Extract the (X, Y) coordinate from the center of the cell holding the provided text.  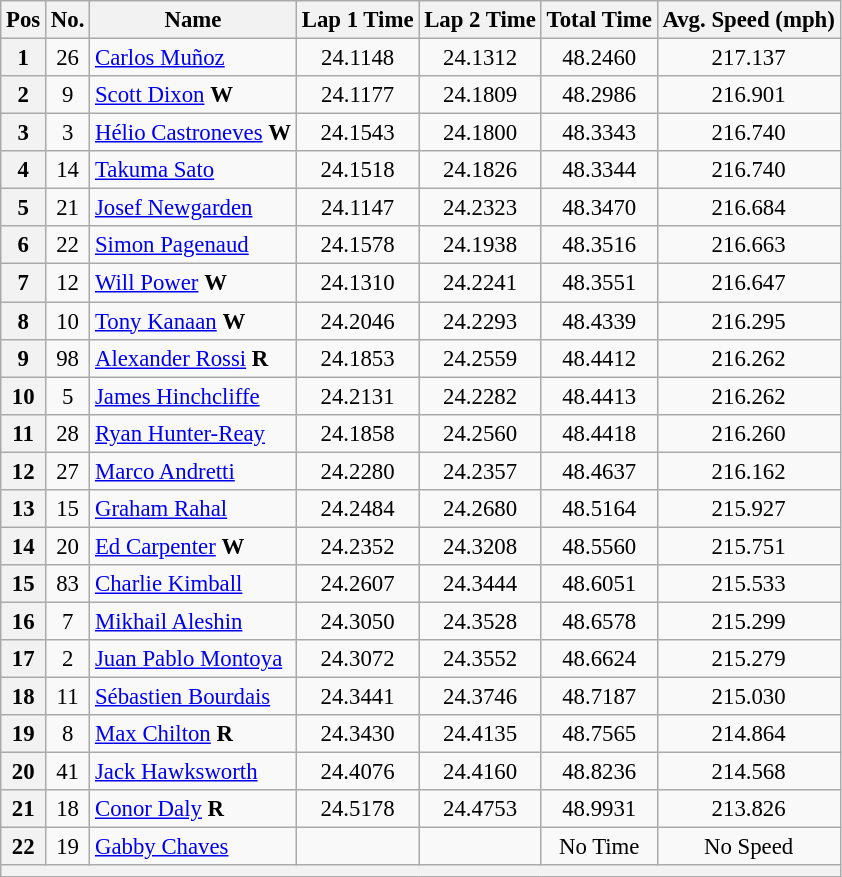
48.6051 (599, 584)
Alexander Rossi R (194, 358)
48.2460 (599, 58)
Simon Pagenaud (194, 245)
Takuma Sato (194, 170)
Avg. Speed (mph) (748, 20)
Juan Pablo Montoya (194, 659)
215.533 (748, 584)
28 (68, 433)
Marco Andretti (194, 471)
Jack Hawksworth (194, 772)
13 (24, 509)
216.260 (748, 433)
24.2680 (480, 509)
1 (24, 58)
48.9931 (599, 809)
24.3552 (480, 659)
Scott Dixon W (194, 95)
24.3444 (480, 584)
Hélio Castroneves W (194, 133)
48.3470 (599, 208)
24.1177 (357, 95)
24.2357 (480, 471)
24.4076 (357, 772)
24.1858 (357, 433)
48.4418 (599, 433)
17 (24, 659)
48.3343 (599, 133)
215.279 (748, 659)
24.2046 (357, 321)
6 (24, 245)
24.3528 (480, 621)
24.1310 (357, 283)
Lap 2 Time (480, 20)
No. (68, 20)
214.568 (748, 772)
No Time (599, 847)
24.2607 (357, 584)
83 (68, 584)
24.1826 (480, 170)
24.3072 (357, 659)
48.4637 (599, 471)
24.1800 (480, 133)
Total Time (599, 20)
24.4753 (480, 809)
24.1938 (480, 245)
Charlie Kimball (194, 584)
24.1809 (480, 95)
24.1147 (357, 208)
48.8236 (599, 772)
48.4412 (599, 358)
216.684 (748, 208)
26 (68, 58)
48.6624 (599, 659)
24.1543 (357, 133)
Sébastien Bourdais (194, 697)
48.3551 (599, 283)
24.3430 (357, 734)
24.2352 (357, 546)
24.1518 (357, 170)
24.4135 (480, 734)
24.2241 (480, 283)
24.4160 (480, 772)
24.3441 (357, 697)
48.7565 (599, 734)
215.927 (748, 509)
216.295 (748, 321)
48.4339 (599, 321)
24.2280 (357, 471)
27 (68, 471)
98 (68, 358)
Ed Carpenter W (194, 546)
215.751 (748, 546)
24.2323 (480, 208)
24.1853 (357, 358)
24.2559 (480, 358)
24.2484 (357, 509)
48.6578 (599, 621)
24.5178 (357, 809)
24.2131 (357, 396)
Pos (24, 20)
Graham Rahal (194, 509)
Name (194, 20)
48.2986 (599, 95)
4 (24, 170)
217.137 (748, 58)
215.299 (748, 621)
Ryan Hunter-Reay (194, 433)
24.3208 (480, 546)
48.7187 (599, 697)
41 (68, 772)
24.2560 (480, 433)
215.030 (748, 697)
Lap 1 Time (357, 20)
James Hinchcliffe (194, 396)
216.901 (748, 95)
No Speed (748, 847)
Mikhail Aleshin (194, 621)
Tony Kanaan W (194, 321)
Carlos Muñoz (194, 58)
Gabby Chaves (194, 847)
24.1148 (357, 58)
24.2282 (480, 396)
214.864 (748, 734)
48.4413 (599, 396)
Max Chilton R (194, 734)
48.5560 (599, 546)
48.5164 (599, 509)
24.3746 (480, 697)
216.647 (748, 283)
48.3344 (599, 170)
Conor Daly R (194, 809)
24.3050 (357, 621)
24.1312 (480, 58)
213.826 (748, 809)
24.2293 (480, 321)
24.1578 (357, 245)
216.663 (748, 245)
Will Power W (194, 283)
16 (24, 621)
Josef Newgarden (194, 208)
48.3516 (599, 245)
216.162 (748, 471)
